Output the (X, Y) coordinate of the center of the cell containing the given text.  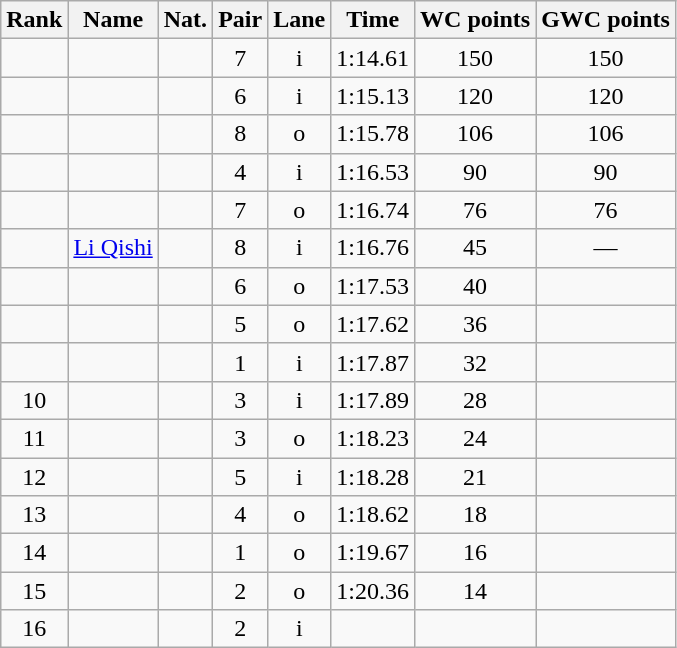
1:17.89 (373, 400)
10 (34, 400)
Time (373, 20)
1:16.74 (373, 210)
21 (476, 477)
32 (476, 362)
1:14.61 (373, 58)
1:19.67 (373, 553)
Nat. (185, 20)
28 (476, 400)
Li Qishi (113, 248)
1:18.28 (373, 477)
36 (476, 324)
Name (113, 20)
WC points (476, 20)
1:18.62 (373, 515)
— (606, 248)
1:16.76 (373, 248)
1:18.23 (373, 438)
1:17.53 (373, 286)
Lane (300, 20)
1:17.87 (373, 362)
1:15.13 (373, 96)
45 (476, 248)
18 (476, 515)
11 (34, 438)
1:16.53 (373, 172)
GWC points (606, 20)
Pair (240, 20)
Rank (34, 20)
12 (34, 477)
13 (34, 515)
40 (476, 286)
1:17.62 (373, 324)
1:20.36 (373, 591)
1:15.78 (373, 134)
15 (34, 591)
24 (476, 438)
